Capture the cell that displays the provided text and extract its [x, y] central coordinate. 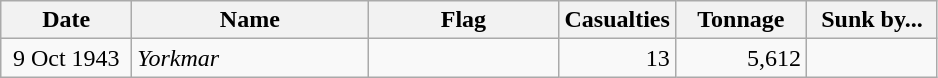
Date [66, 20]
9 Oct 1943 [66, 58]
Name [250, 20]
5,612 [740, 58]
13 [617, 58]
Casualties [617, 20]
Flag [464, 20]
Tonnage [740, 20]
Yorkmar [250, 58]
Sunk by... [872, 20]
